Pinpoint the cell where the given text exists, returning its (x, y) midpoint coordinate. 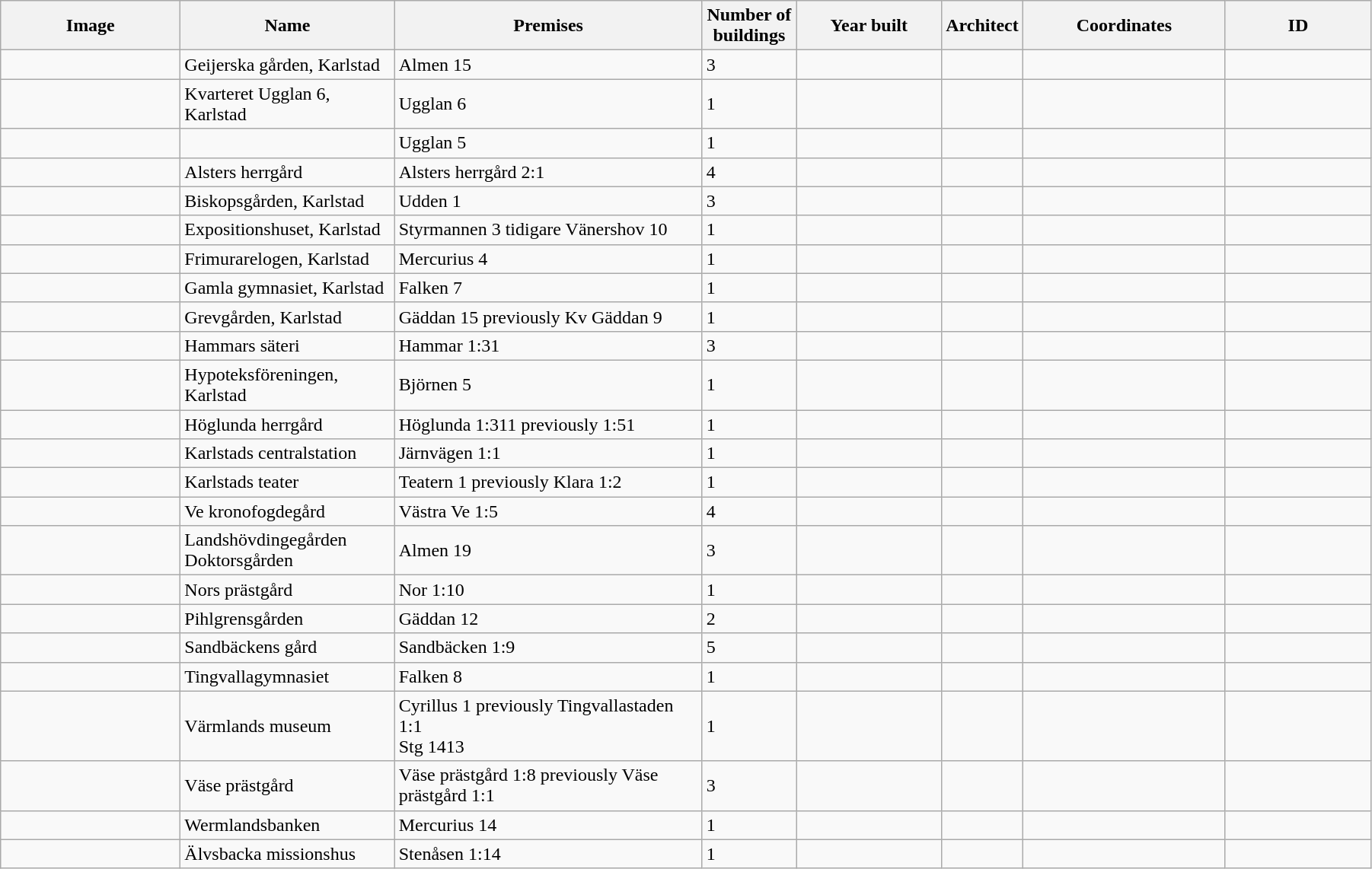
Sandbäckens gård (288, 648)
Älvsbacka missionshus (288, 854)
Year built (869, 26)
Stenåsen 1:14 (548, 854)
Almen 15 (548, 65)
Coordinates (1124, 26)
Höglunda 1:311 previously 1:51 (548, 424)
Väse prästgård 1:8 previously Väse prästgård 1:1 (548, 785)
Almen 19 (548, 551)
Järnvägen 1:1 (548, 454)
Udden 1 (548, 201)
Grevgården, Karlstad (288, 317)
Cyrillus 1 previously Tingvallastaden 1:1Stg 1413 (548, 726)
Ve kronofogdegård (288, 511)
Värmlands museum (288, 726)
Karlstads teater (288, 482)
Nor 1:10 (548, 590)
Nors prästgård (288, 590)
Styrmannen 3 tidigare Vänershov 10 (548, 230)
Falken 8 (548, 676)
Geijerska gården, Karlstad (288, 65)
Pihlgrensgården (288, 619)
Gäddan 15 previously Kv Gäddan 9 (548, 317)
Björnen 5 (548, 385)
Ugglan 5 (548, 143)
Biskopsgården, Karlstad (288, 201)
Expositionshuset, Karlstad (288, 230)
Sandbäcken 1:9 (548, 648)
2 (749, 619)
Höglunda herrgård (288, 424)
Väse prästgård (288, 785)
Västra Ve 1:5 (548, 511)
Alsters herrgård 2:1 (548, 172)
Gäddan 12 (548, 619)
Gamla gymnasiet, Karlstad (288, 288)
Mercurius 4 (548, 259)
Frimurarelogen, Karlstad (288, 259)
5 (749, 648)
Karlstads centralstation (288, 454)
Teatern 1 previously Klara 1:2 (548, 482)
Mercurius 14 (548, 825)
Alsters herrgård (288, 172)
Name (288, 26)
Image (91, 26)
LandshövdingegårdenDoktorsgården (288, 551)
Falken 7 (548, 288)
Premises (548, 26)
Architect (982, 26)
Tingvallagymnasiet (288, 676)
Kvarteret Ugglan 6, Karlstad (288, 103)
ID (1297, 26)
Hammars säteri (288, 345)
Ugglan 6 (548, 103)
Number ofbuildings (749, 26)
Wermlandsbanken (288, 825)
Hammar 1:31 (548, 345)
Hypoteksföreningen, Karlstad (288, 385)
